Pinpoint the cell where the given text exists, returning its [x, y] midpoint coordinate. 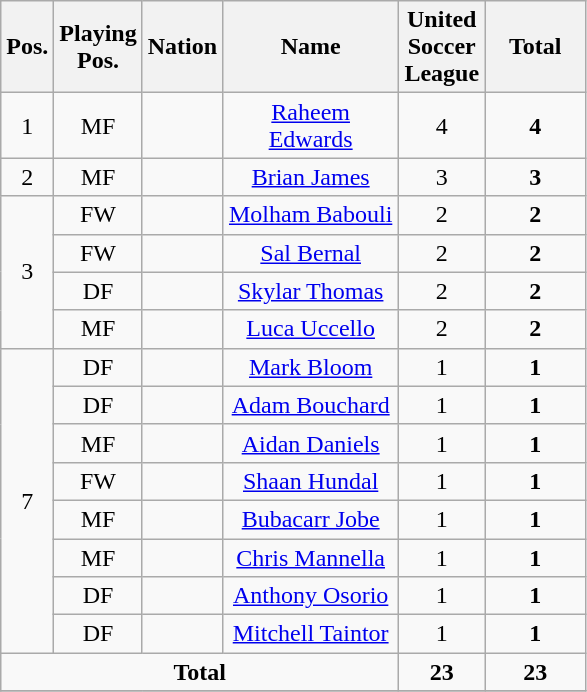
Nation [182, 47]
Name [311, 47]
Mark Bloom [311, 367]
Luca Uccello [311, 329]
Sal Bernal [311, 253]
Anthony Osorio [311, 596]
Pos. [28, 47]
Shaan Hundal [311, 481]
Bubacarr Jobe [311, 519]
7 [28, 500]
United Soccer League [442, 47]
Playing Pos. [98, 47]
Molham Babouli [311, 215]
Chris Mannella [311, 557]
Skylar Thomas [311, 291]
Brian James [311, 177]
Raheem Edwards [311, 126]
Adam Bouchard [311, 405]
Aidan Daniels [311, 443]
Mitchell Taintor [311, 634]
